Scan for the cell matching the given text and deliver its [x, y] coordinate at center. 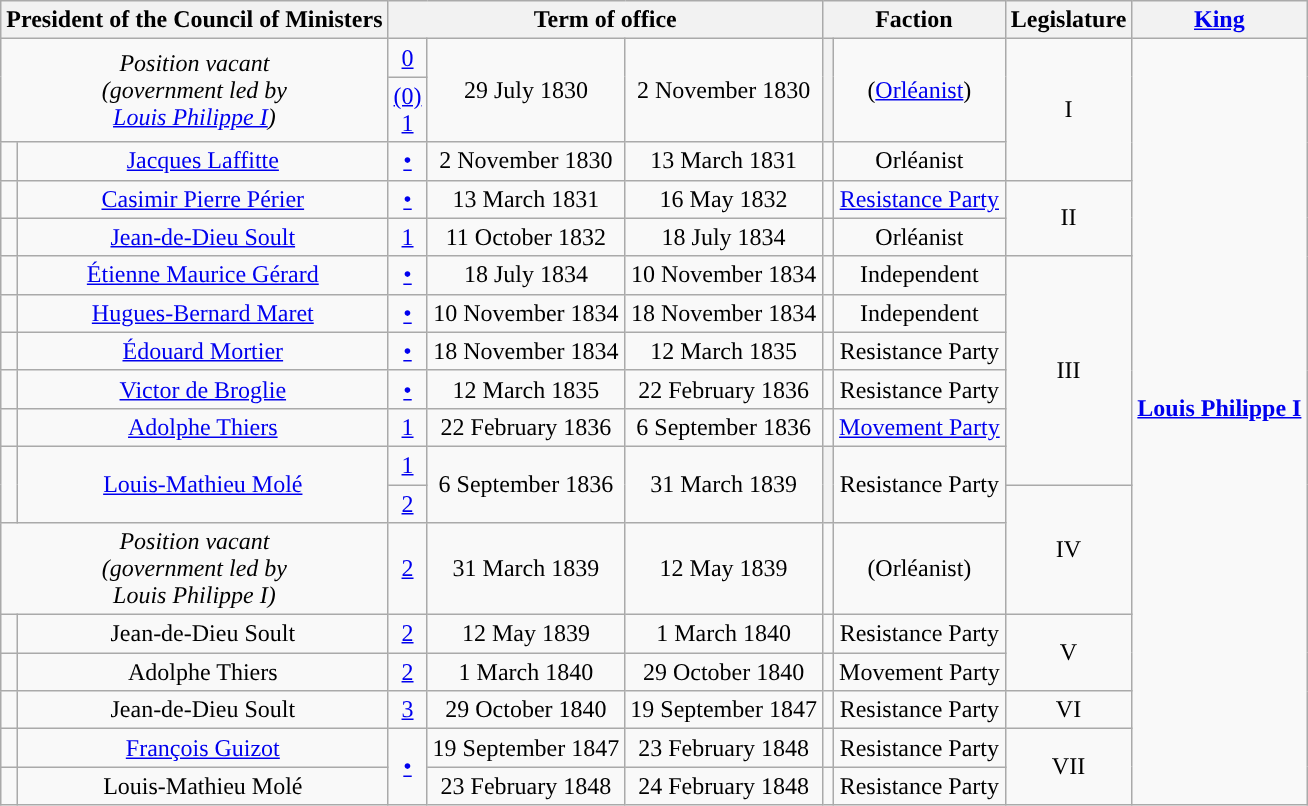
(0)1 [408, 110]
16 May 1832 [724, 199]
Étienne Maurice Gérard [203, 275]
Faction [914, 20]
President of the Council of Ministers [194, 20]
VI [1068, 710]
III [1068, 370]
0 [408, 58]
II [1068, 218]
3 [408, 710]
François Guizot [203, 748]
Casimir Pierre Périer [203, 199]
Louis Philippe I [1220, 422]
Victor de Broglie [203, 389]
V [1068, 653]
I [1068, 110]
IV [1068, 549]
Édouard Mortier [203, 351]
King [1220, 20]
29 July 1830 [526, 90]
VII [1068, 767]
Term of office [605, 20]
Legislature [1068, 20]
11 October 1832 [526, 237]
Jacques Laffitte [203, 161]
Hugues-Bernard Maret [203, 313]
24 February 1848 [724, 786]
